Detect which cell encompasses the target text, then output its [X, Y] center coordinate. 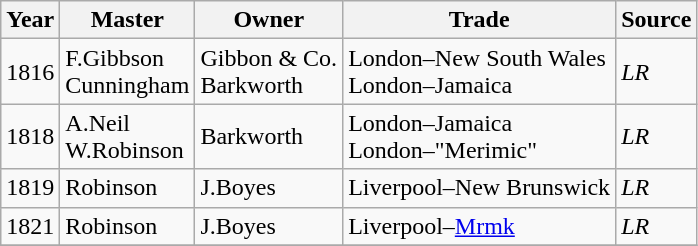
Source [656, 20]
1816 [30, 72]
Master [128, 20]
London–New South WalesLondon–Jamaica [480, 72]
1819 [30, 188]
London–JamaicaLondon–"Merimic" [480, 136]
Owner [269, 20]
Gibbon & Co.Barkworth [269, 72]
F.GibbsonCunningham [128, 72]
1821 [30, 226]
Trade [480, 20]
A.NeilW.Robinson [128, 136]
Year [30, 20]
Barkworth [269, 136]
1818 [30, 136]
Liverpool–Mrmk [480, 226]
Liverpool–New Brunswick [480, 188]
